From the cell containing the given text, extract its center point as [X, Y] coordinate. 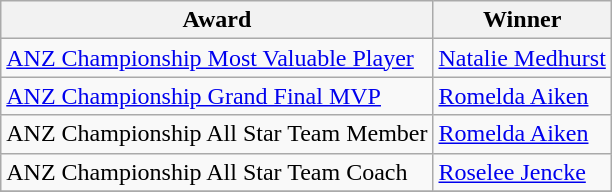
ANZ Championship All Star Team Coach [217, 172]
ANZ Championship Grand Final MVP [217, 96]
Natalie Medhurst [522, 58]
Roselee Jencke [522, 172]
ANZ Championship All Star Team Member [217, 134]
ANZ Championship Most Valuable Player [217, 58]
Winner [522, 20]
Award [217, 20]
